Identify which cell holds the provided text, then report its (x, y) central coordinate. 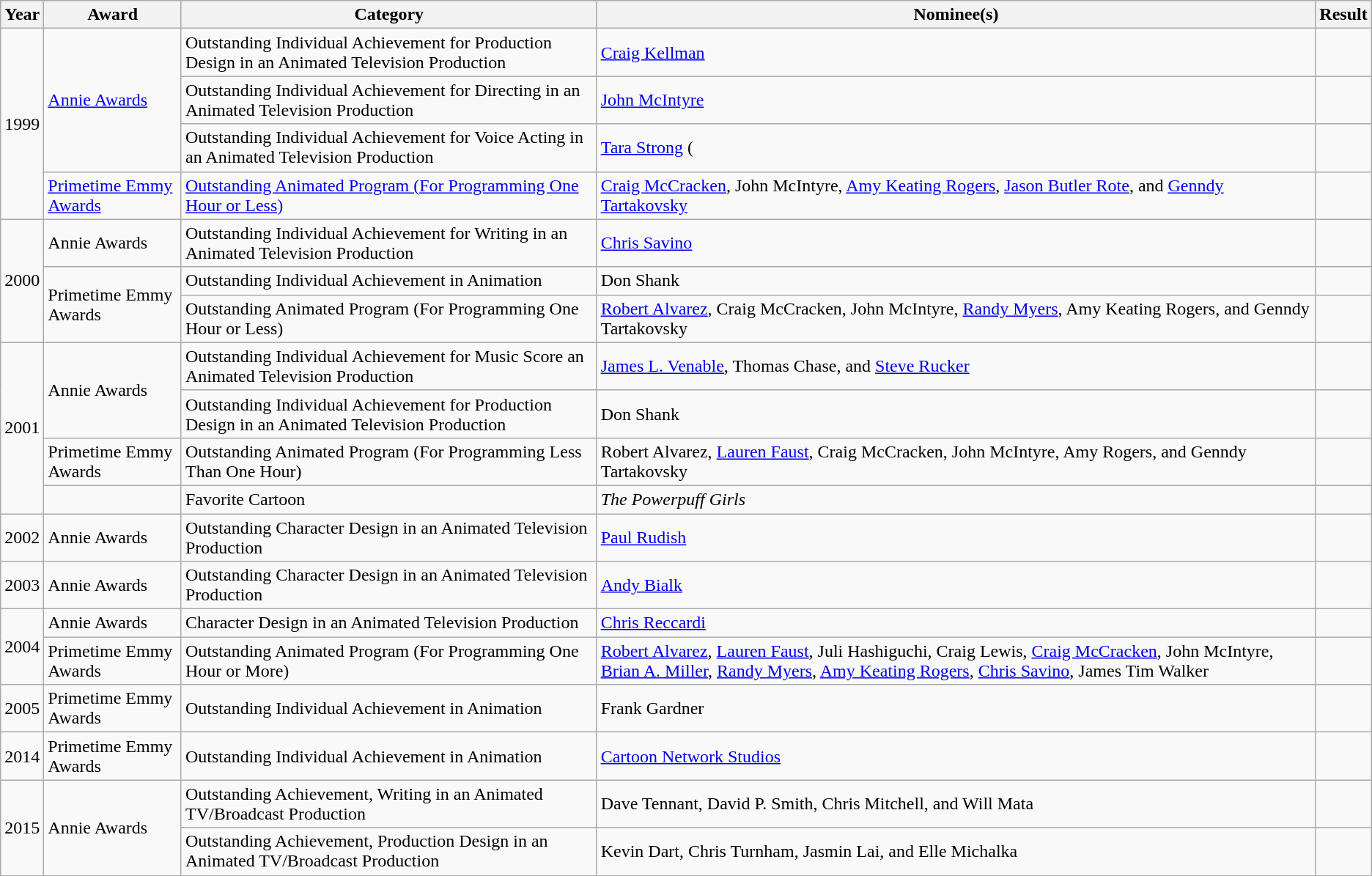
Kevin Dart, Chris Turnham, Jasmin Lai, and Elle Michalka (956, 852)
Nominee(s) (956, 15)
2003 (22, 585)
Character Design in an Animated Television Production (388, 623)
Outstanding Achievement, Writing in an Animated TV/Broadcast Production (388, 803)
2002 (22, 537)
John McIntyre (956, 100)
2014 (22, 757)
James L. Venable, Thomas Chase, and Steve Rucker (956, 367)
Cartoon Network Studios (956, 757)
Favorite Cartoon (388, 499)
Outstanding Individual Achievement for Directing in an Animated Television Production (388, 100)
Robert Alvarez, Craig McCracken, John McIntyre, Randy Myers, Amy Keating Rogers, and Genndy Tartakovsky (956, 318)
2000 (22, 281)
Year (22, 15)
2005 (22, 708)
Outstanding Achievement, Production Design in an Animated TV/Broadcast Production (388, 852)
1999 (22, 124)
Robert Alvarez, Lauren Faust, Craig McCracken, John McIntyre, Amy Rogers, and Genndy Tartakovsky (956, 462)
Outstanding Individual Achievement for Writing in an Animated Television Production (388, 243)
Chris Reccardi (956, 623)
Outstanding Individual Achievement for Music Score an Animated Television Production (388, 367)
The Powerpuff Girls (956, 499)
2001 (22, 428)
Outstanding Individual Achievement for Voice Acting in an Animated Television Production (388, 148)
Paul Rudish (956, 537)
Chris Savino (956, 243)
Dave Tennant, David P. Smith, Chris Mitchell, and Will Mata (956, 803)
2015 (22, 828)
Outstanding Animated Program (For Programming Less Than One Hour) (388, 462)
Andy Bialk (956, 585)
Category (388, 15)
Frank Gardner (956, 708)
Outstanding Animated Program (For Programming One Hour or More) (388, 661)
Award (113, 15)
2004 (22, 647)
Result (1343, 15)
Tara Strong ( (956, 148)
Craig Kellman (956, 53)
Craig McCracken, John McIntyre, Amy Keating Rogers, Jason Butler Rote, and Genndy Tartakovsky (956, 195)
